Search for the cell housing the specified text and yield its [X, Y] center coordinate. 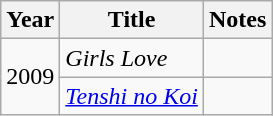
Notes [237, 20]
2009 [30, 77]
Girls Love [132, 58]
Title [132, 20]
Tenshi no Koi [132, 96]
Year [30, 20]
